Provide the (X, Y) coordinate of the cell's center where the given text is located.  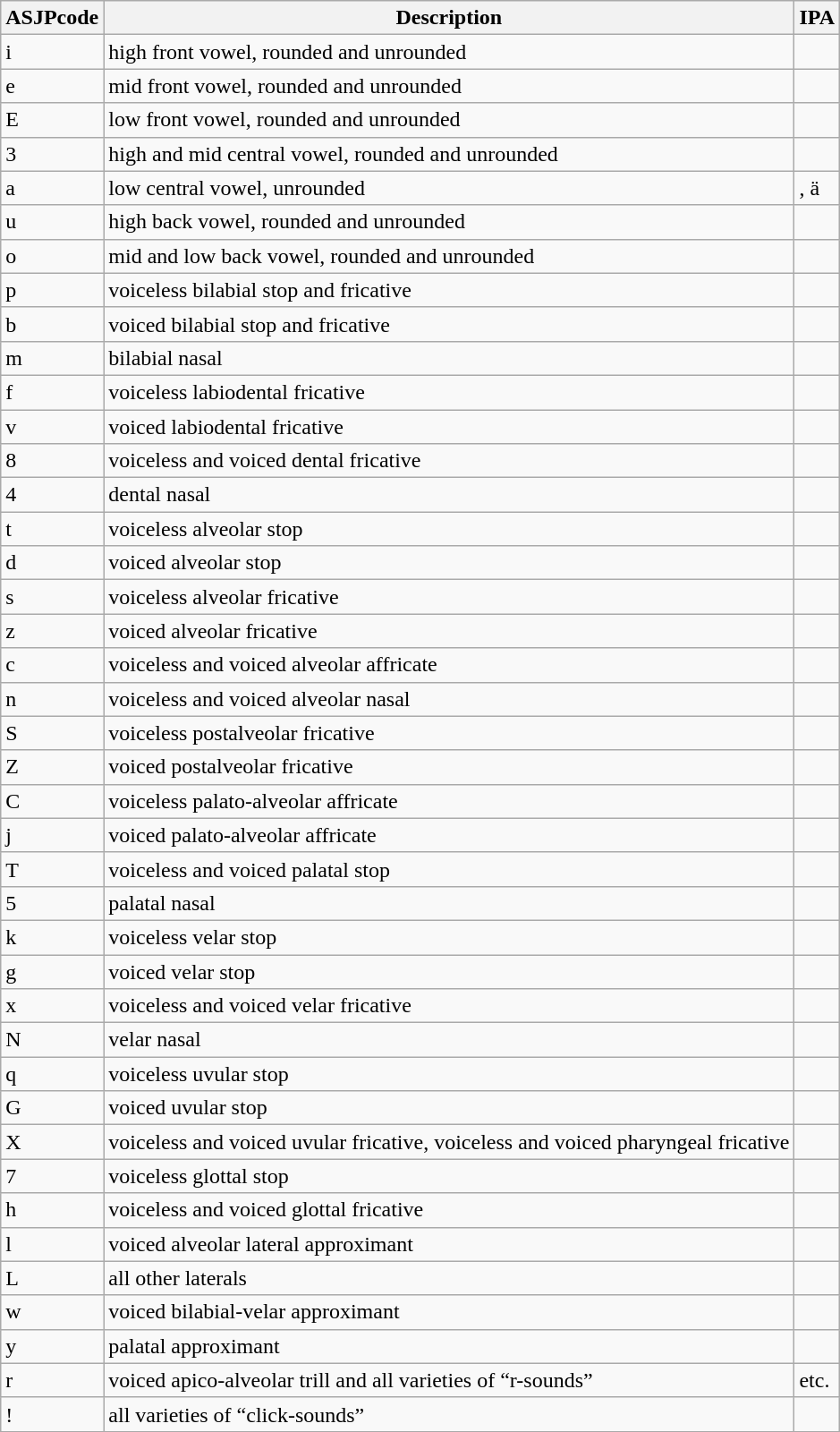
low central vowel, unrounded (449, 188)
8 (52, 461)
s (52, 597)
mid and low back vowel, rounded and unrounded (449, 256)
z (52, 631)
high back vowel, rounded and unrounded (449, 222)
k (52, 937)
voiced labiodental fricative (449, 427)
all other laterals (449, 1278)
L (52, 1278)
voiceless and voiced velar fricative (449, 1006)
E (52, 120)
palatal nasal (449, 903)
g (52, 971)
voiceless labiodental fricative (449, 392)
voiced bilabial stop and fricative (449, 324)
voiceless velar stop (449, 937)
high front vowel, rounded and unrounded (449, 52)
all varieties of “click-sounds” (449, 1414)
p (52, 290)
N (52, 1040)
, ä (818, 188)
IPA (818, 18)
j (52, 835)
o (52, 256)
voiced bilabial-velar approximant (449, 1312)
ASJPcode (52, 18)
voiceless and voiced glottal fricative (449, 1210)
w (52, 1312)
voiced postalveolar fricative (449, 767)
5 (52, 903)
m (52, 358)
v (52, 427)
b (52, 324)
voiceless uvular stop (449, 1074)
voiceless and voiced alveolar affricate (449, 665)
e (52, 86)
7 (52, 1176)
y (52, 1346)
voiced alveolar fricative (449, 631)
T (52, 869)
voiced velar stop (449, 971)
S (52, 733)
G (52, 1108)
Description (449, 18)
etc. (818, 1380)
c (52, 665)
n (52, 699)
voiceless and voiced palatal stop (449, 869)
voiceless and voiced alveolar nasal (449, 699)
voiced uvular stop (449, 1108)
C (52, 801)
voiceless postalveolar fricative (449, 733)
Z (52, 767)
voiceless and voiced uvular fricative, voiceless and voiced pharyngeal fricative (449, 1142)
voiced palato-alveolar affricate (449, 835)
r (52, 1380)
3 (52, 154)
velar nasal (449, 1040)
low front vowel, rounded and unrounded (449, 120)
f (52, 392)
high and mid central vowel, rounded and unrounded (449, 154)
l (52, 1244)
d (52, 563)
X (52, 1142)
voiced alveolar stop (449, 563)
bilabial nasal (449, 358)
palatal approximant (449, 1346)
voiced apico-alveolar trill and all varieties of “r-sounds” (449, 1380)
q (52, 1074)
! (52, 1414)
voiceless alveolar stop (449, 529)
voiceless and voiced dental fricative (449, 461)
u (52, 222)
voiceless alveolar fricative (449, 597)
h (52, 1210)
4 (52, 495)
a (52, 188)
voiceless palato-alveolar affricate (449, 801)
x (52, 1006)
dental nasal (449, 495)
voiceless glottal stop (449, 1176)
voiced alveolar lateral approximant (449, 1244)
mid front vowel, rounded and unrounded (449, 86)
t (52, 529)
i (52, 52)
voiceless bilabial stop and fricative (449, 290)
